Capture the cell that displays the provided text and extract its (x, y) central coordinate. 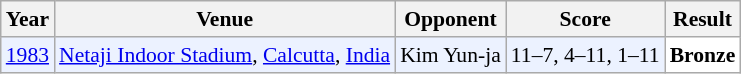
11–7, 4–11, 1–11 (586, 55)
Kim Yun-ja (450, 55)
Year (28, 19)
1983 (28, 55)
Opponent (450, 19)
Score (586, 19)
Bronze (703, 55)
Venue (224, 19)
Netaji Indoor Stadium, Calcutta, India (224, 55)
Result (703, 19)
